Identify which cell holds the provided text, then report its (X, Y) central coordinate. 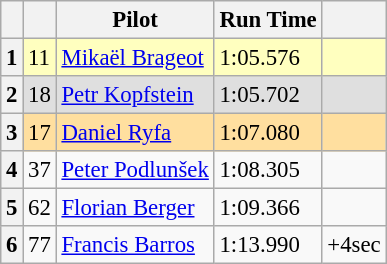
1:07.080 (268, 133)
+4sec (354, 245)
17 (40, 133)
11 (40, 58)
77 (40, 245)
4 (12, 170)
1:09.366 (268, 208)
18 (40, 95)
1:05.702 (268, 95)
1 (12, 58)
2 (12, 95)
Francis Barros (135, 245)
1:05.576 (268, 58)
62 (40, 208)
37 (40, 170)
Mikaël Brageot (135, 58)
Peter Podlunšek (135, 170)
Daniel Ryfa (135, 133)
3 (12, 133)
5 (12, 208)
6 (12, 245)
1:08.305 (268, 170)
Petr Kopfstein (135, 95)
1:13.990 (268, 245)
Pilot (135, 20)
Run Time (268, 20)
Florian Berger (135, 208)
